Return the (x, y) coordinate for the center point of the cell that contains the specified text.  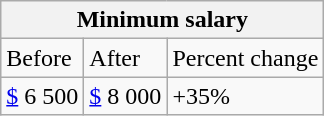
+35% (246, 96)
$ 6 500 (42, 96)
Before (42, 58)
Percent change (246, 58)
$ 8 000 (126, 96)
After (126, 58)
Minimum salary (162, 20)
